Output the (x, y) coordinate of the center of the cell containing the given text.  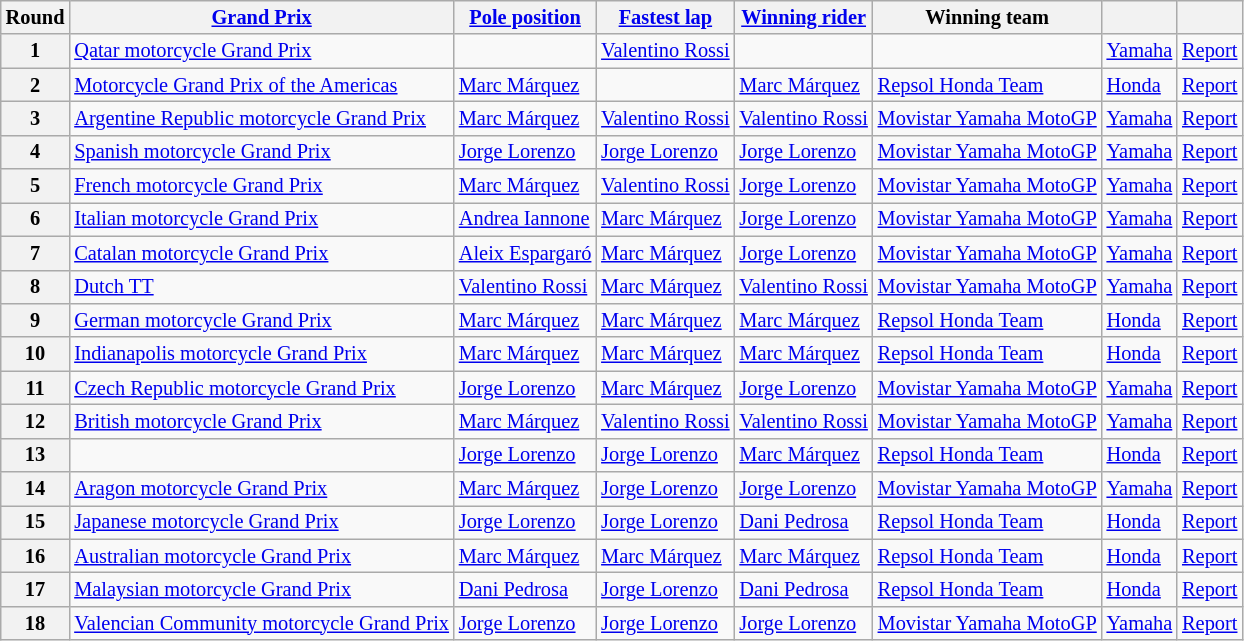
10 (36, 354)
Catalan motorcycle Grand Prix (262, 253)
4 (36, 152)
Valencian Community motorcycle Grand Prix (262, 623)
7 (36, 253)
Argentine Republic motorcycle Grand Prix (262, 118)
Round (36, 17)
6 (36, 219)
18 (36, 623)
Fastest lap (665, 17)
Pole position (525, 17)
Indianapolis motorcycle Grand Prix (262, 354)
12 (36, 421)
Winning rider (803, 17)
Qatar motorcycle Grand Prix (262, 51)
Grand Prix (262, 17)
1 (36, 51)
14 (36, 489)
3 (36, 118)
Aleix Espargaró (525, 253)
11 (36, 388)
Malaysian motorcycle Grand Prix (262, 589)
Japanese motorcycle Grand Prix (262, 522)
2 (36, 85)
Spanish motorcycle Grand Prix (262, 152)
Italian motorcycle Grand Prix (262, 219)
16 (36, 556)
8 (36, 287)
Winning team (988, 17)
British motorcycle Grand Prix (262, 421)
Dutch TT (262, 287)
Australian motorcycle Grand Prix (262, 556)
Aragon motorcycle Grand Prix (262, 489)
13 (36, 455)
9 (36, 320)
German motorcycle Grand Prix (262, 320)
5 (36, 186)
Andrea Iannone (525, 219)
15 (36, 522)
17 (36, 589)
French motorcycle Grand Prix (262, 186)
Czech Republic motorcycle Grand Prix (262, 388)
Motorcycle Grand Prix of the Americas (262, 85)
